Find where the given text appears and provide that cell's center as (X, Y) coordinate. 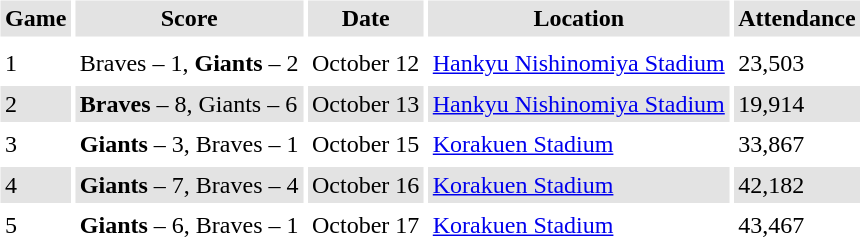
Date (365, 18)
Game (35, 18)
19,914 (797, 104)
Braves – 1, Giants – 2 (189, 64)
2 (35, 104)
1 (35, 64)
Giants – 3, Braves – 1 (189, 144)
23,503 (797, 64)
October 13 (365, 104)
Location (578, 18)
3 (35, 144)
33,867 (797, 144)
Braves – 8, Giants – 6 (189, 104)
Attendance (797, 18)
Score (189, 18)
4 (35, 185)
October 16 (365, 185)
42,182 (797, 185)
October 12 (365, 64)
October 15 (365, 144)
Giants – 7, Braves – 4 (189, 185)
